Pinpoint the cell where the given text exists, returning its [x, y] midpoint coordinate. 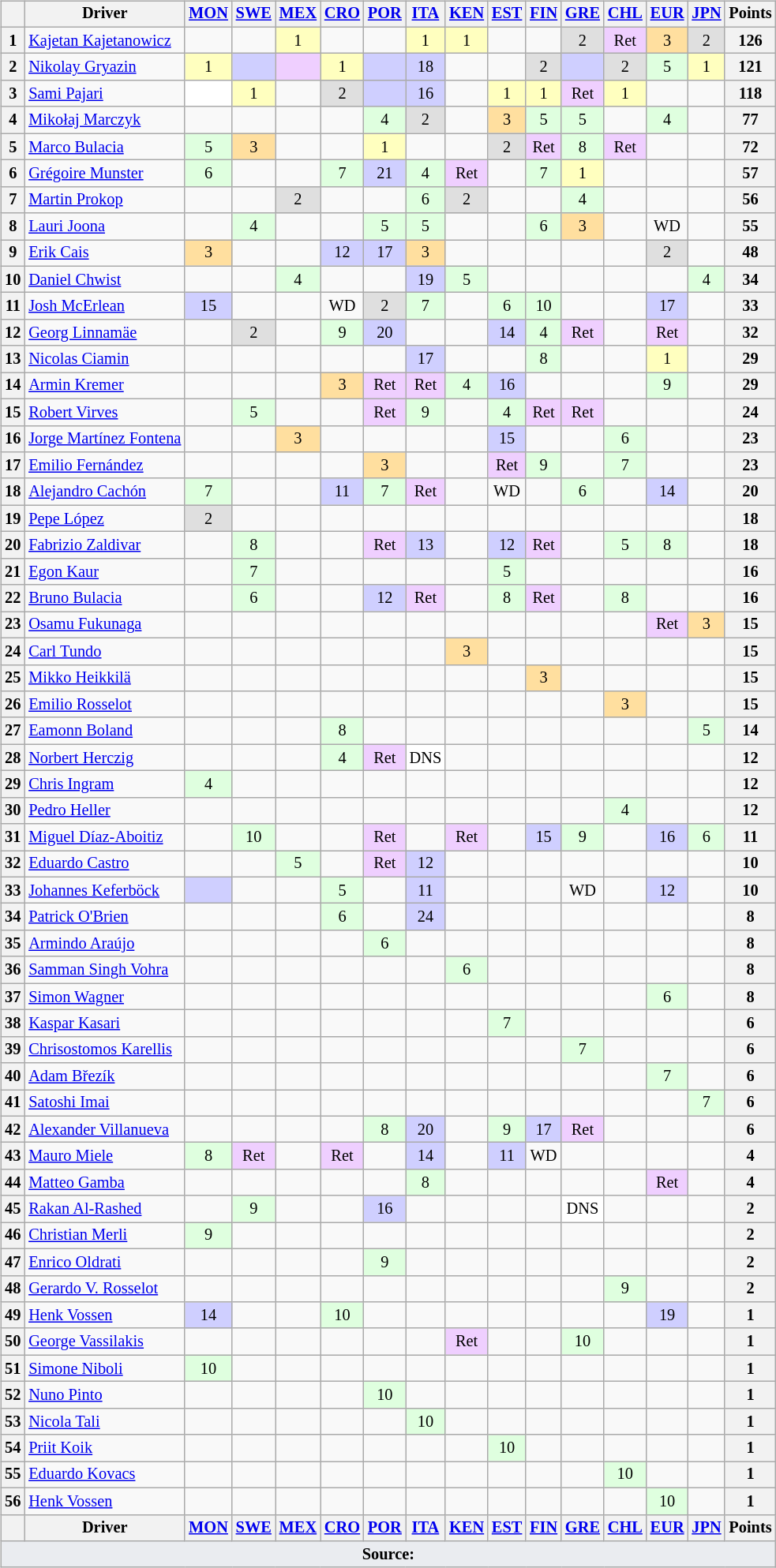
45 [13, 1209]
26 [13, 705]
Enrico Oldrati [104, 1262]
35 [13, 944]
Martin Prokop [104, 200]
25 [13, 678]
47 [13, 1262]
36 [13, 970]
Norbert Herczig [104, 758]
Priit Koik [104, 1448]
50 [13, 1342]
41 [13, 1103]
Josh McErlean [104, 306]
Emilio Rosselot [104, 705]
Alejandro Cachón [104, 492]
Egon Kaur [104, 571]
51 [13, 1368]
Nicolas Ciamin [104, 359]
72 [750, 147]
Marco Bulacia [104, 147]
Mikołaj Marczyk [104, 120]
Armin Kremer [104, 386]
40 [13, 1076]
Nuno Pinto [104, 1395]
Patrick O'Brien [104, 917]
Samman Singh Vohra [104, 970]
Johannes Keferböck [104, 890]
118 [750, 94]
Miguel Díaz-Aboitiz [104, 837]
Pedro Heller [104, 810]
121 [750, 67]
Simon Wagner [104, 997]
22 [13, 598]
George Vassilakis [104, 1342]
Armindo Araújo [104, 944]
Jorge Martínez Fontena [104, 439]
39 [13, 1050]
126 [750, 40]
Adam Březík [104, 1076]
Simone Niboli [104, 1368]
Eduardo Kovacs [104, 1475]
27 [13, 731]
Source: [388, 1555]
43 [13, 1156]
Kajetan Kajetanowicz [104, 40]
Gerardo V. Rosselot [104, 1289]
30 [13, 810]
Satoshi Imai [104, 1103]
Pepe López [104, 518]
Robert Virves [104, 412]
Osamu Fukunaga [104, 625]
Daniel Chwist [104, 279]
Nicola Tali [104, 1421]
28 [13, 758]
Chris Ingram [104, 784]
Carl Tundo [104, 651]
42 [13, 1129]
Erik Cais [104, 253]
54 [13, 1448]
Matteo Gamba [104, 1183]
Nikolay Gryazin [104, 67]
Kaspar Kasari [104, 1024]
Mikko Heikkilä [104, 678]
77 [750, 120]
49 [13, 1315]
Mauro Miele [104, 1156]
38 [13, 1024]
Lauri Joona [104, 226]
53 [13, 1421]
57 [750, 174]
44 [13, 1183]
Grégoire Munster [104, 174]
52 [13, 1395]
Eamonn Boland [104, 731]
Alexander Villanueva [104, 1129]
Sami Pajari [104, 94]
46 [13, 1236]
Chrisostomos Karellis [104, 1050]
Georg Linnamäe [104, 333]
Fabrizio Zaldivar [104, 545]
Rakan Al-Rashed [104, 1209]
37 [13, 997]
Christian Merli [104, 1236]
Bruno Bulacia [104, 598]
Eduardo Castro [104, 864]
Emilio Fernández [104, 466]
31 [13, 837]
